Search for the cell housing the specified text and yield its [x, y] center coordinate. 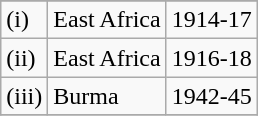
(i) [24, 20]
(ii) [24, 58]
(iii) [24, 96]
1914-17 [212, 20]
1942-45 [212, 96]
Burma [107, 96]
1916-18 [212, 58]
